Output the (x, y) coordinate of the center of the cell containing the given text.  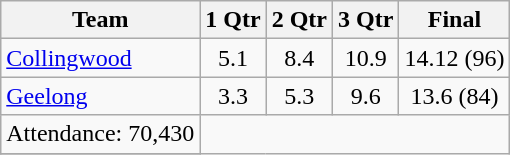
1 Qtr (233, 20)
Collingwood (100, 58)
10.9 (366, 58)
8.4 (299, 58)
Final (454, 20)
9.6 (366, 96)
14.12 (96) (454, 58)
Geelong (100, 96)
13.6 (84) (454, 96)
5.3 (299, 96)
Attendance: 70,430 (100, 134)
5.1 (233, 58)
3 Qtr (366, 20)
2 Qtr (299, 20)
3.3 (233, 96)
Team (100, 20)
